For the text-containing cell, return its midpoint in (x, y) coordinate format. 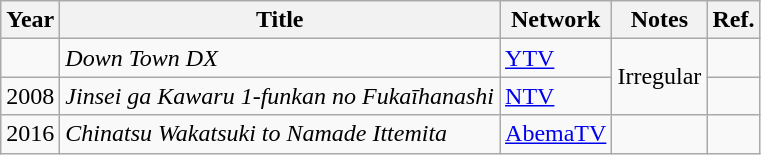
Down Town DX (280, 58)
Jinsei ga Kawaru 1-funkan no Fukaīhanashi (280, 96)
Network (556, 20)
Title (280, 20)
AbemaTV (556, 134)
Ref. (734, 20)
NTV (556, 96)
YTV (556, 58)
Irregular (660, 77)
2016 (30, 134)
2008 (30, 96)
Notes (660, 20)
Chinatsu Wakatsuki to Namade Ittemita (280, 134)
Year (30, 20)
